Detect which cell encompasses the target text, then output its (X, Y) center coordinate. 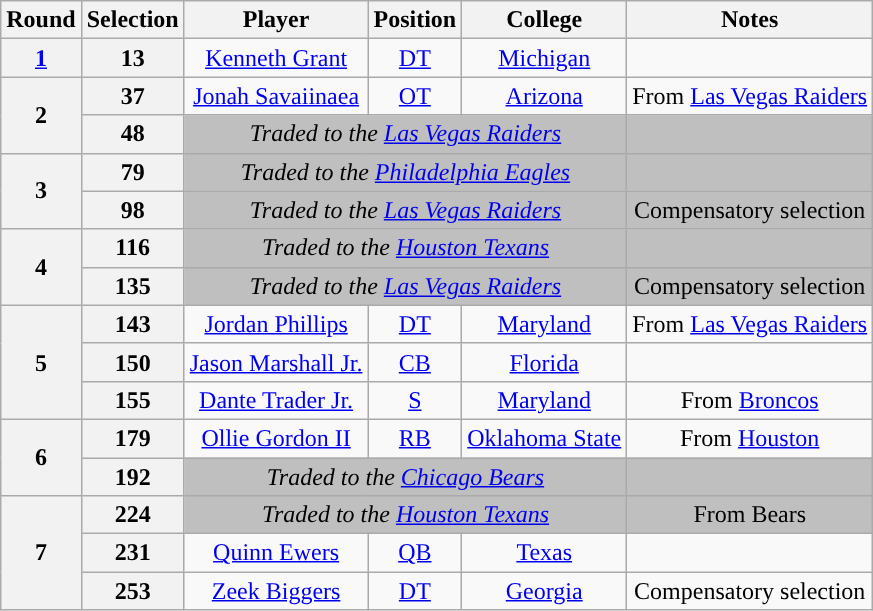
3 (41, 191)
S (415, 400)
135 (132, 286)
Jordan Phillips (276, 324)
4 (41, 267)
Ollie Gordon II (276, 438)
Georgia (544, 591)
Oklahoma State (544, 438)
7 (41, 553)
Jonah Savaiinaea (276, 96)
Dante Trader Jr. (276, 400)
253 (132, 591)
79 (132, 172)
13 (132, 58)
Traded to the Philadelphia Eagles (405, 172)
37 (132, 96)
From Bears (750, 515)
143 (132, 324)
Position (415, 20)
Michigan (544, 58)
Kenneth Grant (276, 58)
48 (132, 134)
Selection (132, 20)
Jason Marshall Jr. (276, 362)
150 (132, 362)
QB (415, 553)
231 (132, 553)
Arizona (544, 96)
6 (41, 457)
Texas (544, 553)
RB (415, 438)
Notes (750, 20)
Player (276, 20)
224 (132, 515)
OT (415, 96)
Florida (544, 362)
From Houston (750, 438)
Traded to the Chicago Bears (405, 477)
1 (41, 58)
155 (132, 400)
Quinn Ewers (276, 553)
5 (41, 362)
Round (41, 20)
From Broncos (750, 400)
CB (415, 362)
116 (132, 248)
192 (132, 477)
Zeek Biggers (276, 591)
98 (132, 210)
179 (132, 438)
2 (41, 115)
College (544, 20)
